For the text-containing cell, return its midpoint in (x, y) coordinate format. 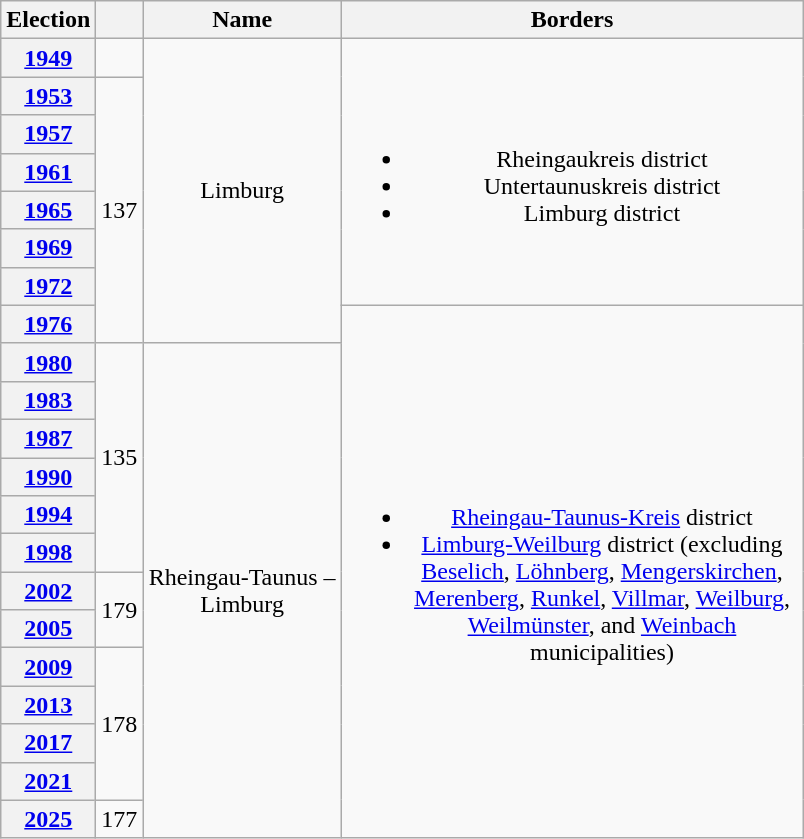
1953 (48, 96)
Rheingaukreis districtUntertaunuskreis districtLimburg district (572, 172)
Election (48, 20)
2005 (48, 629)
2009 (48, 667)
1957 (48, 134)
1990 (48, 477)
2013 (48, 705)
178 (120, 724)
Rheingau-Taunus – Limburg (242, 590)
2017 (48, 743)
2021 (48, 781)
1969 (48, 248)
Limburg (242, 191)
1961 (48, 172)
1976 (48, 324)
Borders (572, 20)
1994 (48, 515)
1998 (48, 553)
135 (120, 457)
Name (242, 20)
177 (120, 819)
1965 (48, 210)
1987 (48, 438)
1983 (48, 400)
137 (120, 210)
179 (120, 610)
2025 (48, 819)
1980 (48, 362)
1949 (48, 58)
1972 (48, 286)
2002 (48, 591)
